Search for the cell housing the specified text and yield its (X, Y) center coordinate. 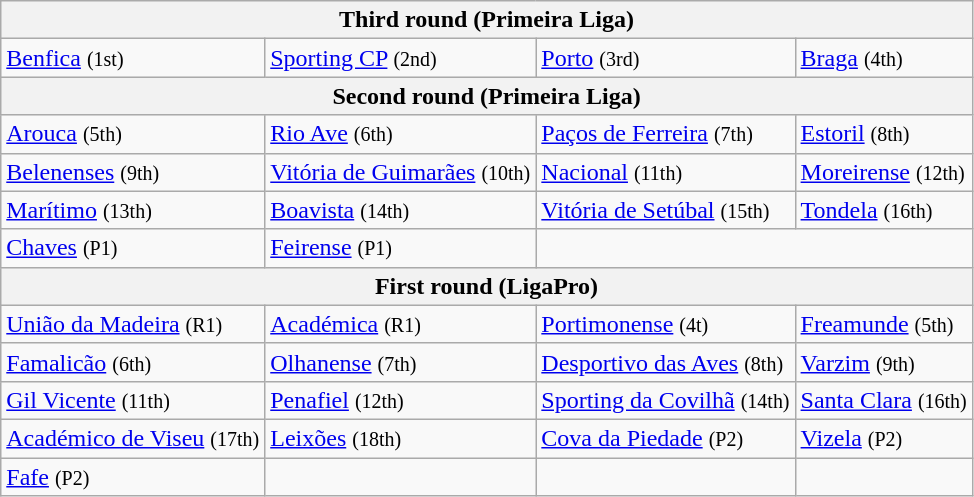
Belenenses (9th) (133, 172)
Santa Clara (16th) (884, 400)
Vitória de Setúbal (15th) (666, 210)
Arouca (5th) (133, 134)
First round (LigaPro) (487, 286)
Varzim (9th) (884, 362)
Vizela (P2) (884, 438)
Braga (4th) (884, 58)
Nacional (11th) (666, 172)
Rio Ave (6th) (400, 134)
Second round (Primeira Liga) (487, 96)
Benfica (1st) (133, 58)
Olhanense (7th) (400, 362)
Feirense (P1) (400, 248)
Penafiel (12th) (400, 400)
Desportivo das Aves (8th) (666, 362)
Third round (Primeira Liga) (487, 20)
Paços de Ferreira (7th) (666, 134)
Portimonense (4t) (666, 324)
Sporting CP (2nd) (400, 58)
União da Madeira (R1) (133, 324)
Chaves (P1) (133, 248)
Famalicão (6th) (133, 362)
Freamunde (5th) (884, 324)
Boavista (14th) (400, 210)
Moreirense (12th) (884, 172)
Leixões (18th) (400, 438)
Gil Vicente (11th) (133, 400)
Vitória de Guimarães (10th) (400, 172)
Fafe (P2) (133, 477)
Porto (3rd) (666, 58)
Marítimo (13th) (133, 210)
Estoril (8th) (884, 134)
Tondela (16th) (884, 210)
Académica (R1) (400, 324)
Académico de Viseu (17th) (133, 438)
Sporting da Covilhã (14th) (666, 400)
Cova da Piedade (P2) (666, 438)
